Provide the [X, Y] coordinate of the cell's center where the given text is located.  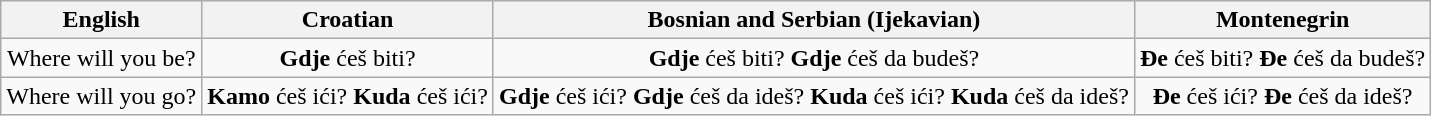
Croatian [348, 20]
English [102, 20]
Gdje ćeš biti? [348, 58]
Đe ćeš biti? Đe ćeš da budeš? [1282, 58]
Where will you go? [102, 96]
Gdje ćeš biti? Gdje ćeš da budeš? [814, 58]
Gdje ćeš ići? Gdje ćeš da ideš? Kuda ćeš ići? Kuda ćeš da ideš? [814, 96]
Montenegrin [1282, 20]
Đe ćeš ići? Đe ćeš da ideš? [1282, 96]
Kamo ćeš ići? Kuda ćeš ići? [348, 96]
Where will you be? [102, 58]
Bosnian and Serbian (Ijekavian) [814, 20]
